Scan for the cell matching the given text and deliver its (x, y) coordinate at center. 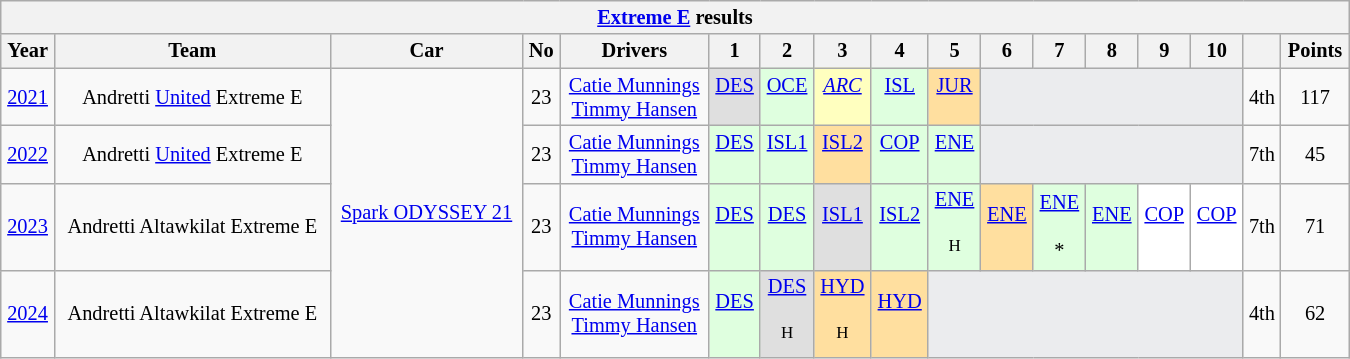
ENE* (1059, 226)
2024 (28, 314)
7 (1059, 51)
OCE (787, 97)
ENEH (954, 226)
6 (1007, 51)
10 (1216, 51)
117 (1315, 97)
9 (1164, 51)
Extreme E results (675, 17)
HYDH (842, 314)
HYD (900, 314)
DESH (787, 314)
ISL (900, 97)
JUR (954, 97)
Spark ODYSSEY 21 (426, 212)
5 (954, 51)
2021 (28, 97)
1 (734, 51)
2022 (28, 154)
71 (1315, 226)
Team (192, 51)
Car (426, 51)
8 (1112, 51)
4 (900, 51)
3 (842, 51)
2023 (28, 226)
ARC (842, 97)
2 (787, 51)
62 (1315, 314)
Drivers (634, 51)
45 (1315, 154)
No (542, 51)
Points (1315, 51)
Year (28, 51)
